For the text-containing cell, return its midpoint in (X, Y) coordinate format. 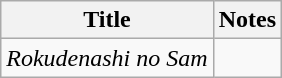
Notes (247, 20)
Title (107, 20)
Rokudenashi no Sam (107, 58)
